Return the (x, y) coordinate for the center point of the cell that contains the specified text.  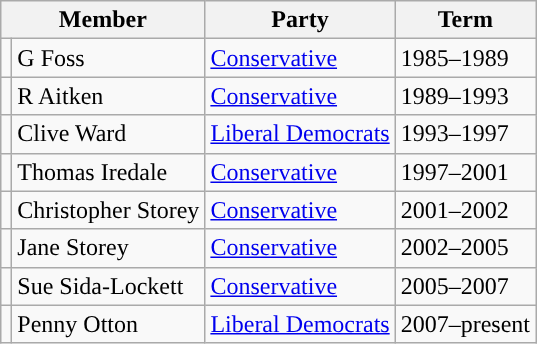
Term (465, 20)
Christopher Storey (108, 210)
Penny Otton (108, 324)
2007–present (465, 324)
2005–2007 (465, 286)
Jane Storey (108, 248)
Member (103, 20)
Party (300, 20)
G Foss (108, 58)
2002–2005 (465, 248)
Thomas Iredale (108, 172)
1985–1989 (465, 58)
R Aitken (108, 96)
Clive Ward (108, 134)
2001–2002 (465, 210)
1997–2001 (465, 172)
1989–1993 (465, 96)
Sue Sida-Lockett (108, 286)
1993–1997 (465, 134)
